For the text-containing cell, return its midpoint in (X, Y) coordinate format. 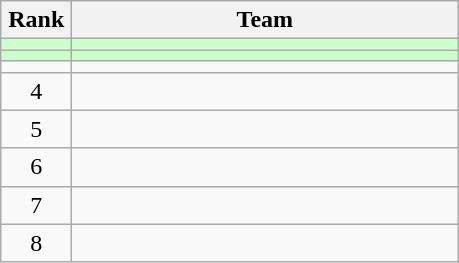
8 (36, 243)
7 (36, 205)
Team (265, 20)
5 (36, 129)
Rank (36, 20)
6 (36, 167)
4 (36, 91)
